Provide the (X, Y) coordinate of the cell's center where the given text is located.  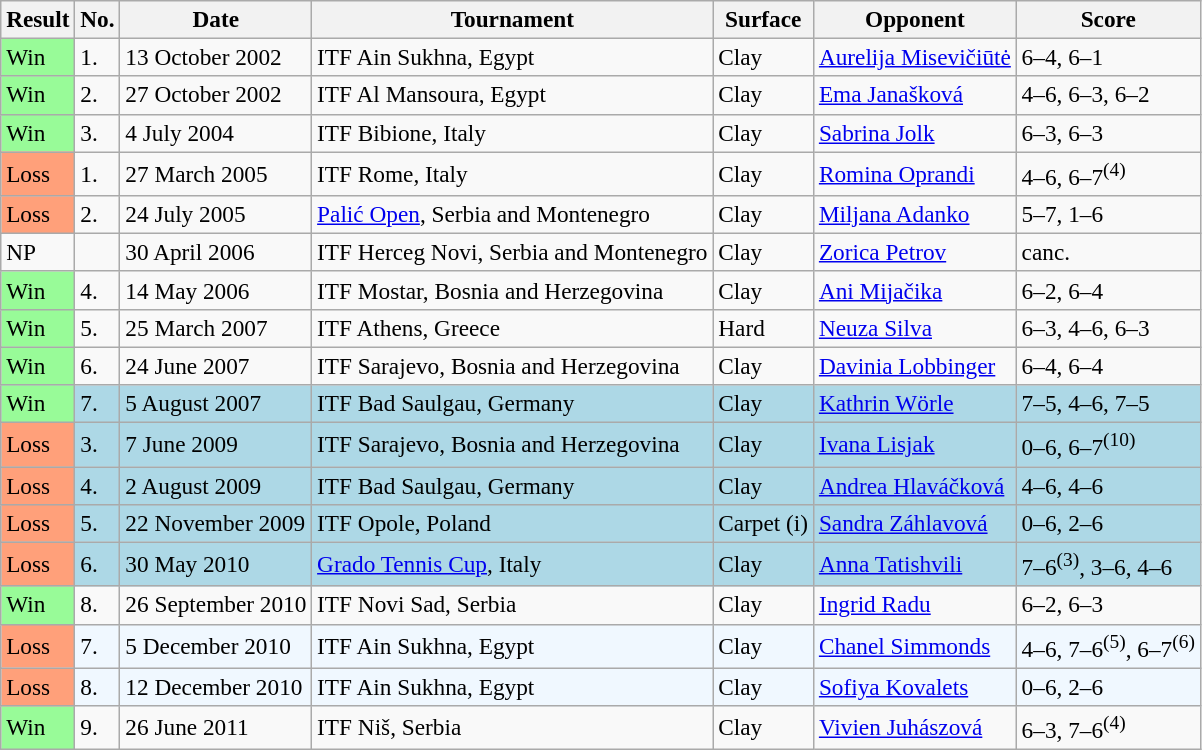
4 July 2004 (216, 133)
27 March 2005 (216, 173)
Hard (764, 328)
Sabrina Jolk (914, 133)
13 October 2002 (216, 57)
26 June 2011 (216, 727)
Kathrin Wörle (914, 403)
Miljana Adanko (914, 214)
6–4, 6–1 (1108, 57)
Ingrid Radu (914, 605)
25 March 2007 (216, 328)
2 August 2009 (216, 485)
5 August 2007 (216, 403)
4–6, 6–3, 6–2 (1108, 95)
Opponent (914, 19)
5 December 2010 (216, 646)
Davinia Lobbinger (914, 366)
9. (98, 727)
ITF Novi Sad, Serbia (512, 605)
6–2, 6–4 (1108, 290)
Palić Open, Serbia and Montenegro (512, 214)
Vivien Juhászová (914, 727)
6–4, 6–4 (1108, 366)
Sofiya Kovalets (914, 687)
Score (1108, 19)
22 November 2009 (216, 523)
NP (38, 252)
Ani Mijačika (914, 290)
Romina Oprandi (914, 173)
Date (216, 19)
5–7, 1–6 (1108, 214)
6–3, 6–3 (1108, 133)
Carpet (i) (764, 523)
ITF Bibione, Italy (512, 133)
4–6, 6–7(4) (1108, 173)
7–5, 4–6, 7–5 (1108, 403)
Chanel Simmonds (914, 646)
30 May 2010 (216, 564)
Ema Janašková (914, 95)
Neuza Silva (914, 328)
Tournament (512, 19)
Sandra Záhlavová (914, 523)
7–6(3), 3–6, 4–6 (1108, 564)
0–6, 6–7(10) (1108, 444)
24 July 2005 (216, 214)
7 June 2009 (216, 444)
Surface (764, 19)
6–3, 7–6(4) (1108, 727)
6–3, 4–6, 6–3 (1108, 328)
canc. (1108, 252)
No. (98, 19)
ITF Niš, Serbia (512, 727)
Anna Tatishvili (914, 564)
Ivana Lisjak (914, 444)
ITF Mostar, Bosnia and Herzegovina (512, 290)
ITF Herceg Novi, Serbia and Montenegro (512, 252)
ITF Opole, Poland (512, 523)
Aurelija Misevičiūtė (914, 57)
Result (38, 19)
24 June 2007 (216, 366)
26 September 2010 (216, 605)
ITF Rome, Italy (512, 173)
Andrea Hlaváčková (914, 485)
27 October 2002 (216, 95)
ITF Al Mansoura, Egypt (512, 95)
6–2, 6–3 (1108, 605)
14 May 2006 (216, 290)
Zorica Petrov (914, 252)
4–6, 7–6(5), 6–7(6) (1108, 646)
Grado Tennis Cup, Italy (512, 564)
12 December 2010 (216, 687)
ITF Athens, Greece (512, 328)
30 April 2006 (216, 252)
4–6, 4–6 (1108, 485)
